Output the [x, y] coordinate of the center of the cell containing the given text.  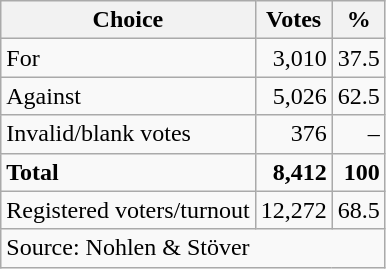
100 [358, 172]
Votes [294, 20]
Registered voters/turnout [128, 210]
% [358, 20]
Source: Nohlen & Stöver [193, 248]
– [358, 134]
12,272 [294, 210]
Invalid/blank votes [128, 134]
5,026 [294, 96]
Against [128, 96]
Choice [128, 20]
3,010 [294, 58]
376 [294, 134]
62.5 [358, 96]
68.5 [358, 210]
Total [128, 172]
37.5 [358, 58]
For [128, 58]
8,412 [294, 172]
